Determine the [x, y] coordinate at the center of the cell enclosing the given text.  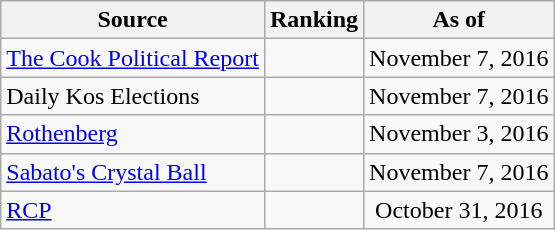
Rothenberg [133, 134]
Sabato's Crystal Ball [133, 172]
November 3, 2016 [459, 134]
October 31, 2016 [459, 210]
The Cook Political Report [133, 58]
Ranking [314, 20]
As of [459, 20]
Daily Kos Elections [133, 96]
Source [133, 20]
RCP [133, 210]
